Locate the cell with the specified text and output its [x, y] center coordinate. 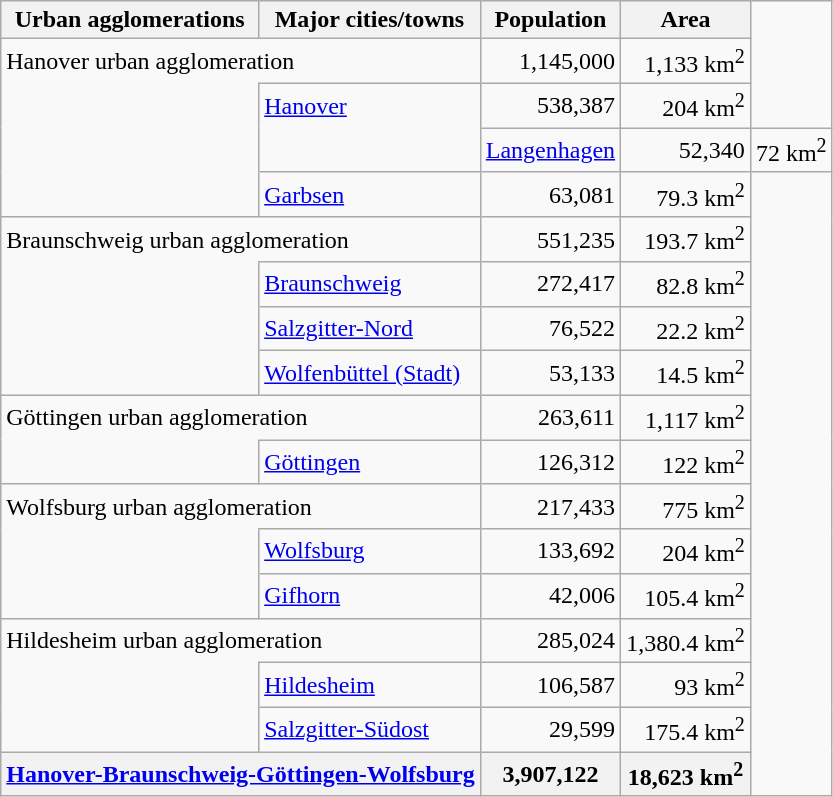
93 km2 [686, 686]
29,599 [550, 730]
Salzgitter-Südost [370, 730]
Area [686, 20]
Göttingen urban agglomeration [241, 418]
Hanover [370, 106]
263,611 [550, 418]
538,387 [550, 106]
217,433 [550, 506]
Langenhagen [550, 150]
1,145,000 [550, 62]
133,692 [550, 552]
551,235 [550, 240]
272,417 [550, 284]
Hanover-Braunschweig-Göttingen-Wolfsburg [241, 774]
Gifhorn [370, 596]
Hildesheim [370, 686]
106,587 [550, 686]
122 km2 [686, 462]
Urban agglomerations [130, 20]
79.3 km2 [686, 194]
42,006 [550, 596]
3,907,122 [550, 774]
Wolfsburg [370, 552]
Garbsen [370, 194]
18,623 km2 [686, 774]
72 km2 [791, 150]
775 km2 [686, 506]
52,340 [686, 150]
193.7 km2 [686, 240]
76,522 [550, 328]
Göttingen [370, 462]
Salzgitter-Nord [370, 328]
285,024 [550, 640]
1,117 km2 [686, 418]
Hanover urban agglomeration [241, 62]
Hildesheim urban agglomeration [241, 640]
Wolfsburg urban agglomeration [241, 506]
Braunschweig urban agglomeration [241, 240]
53,133 [550, 374]
14.5 km2 [686, 374]
1,380.4 km2 [686, 640]
Population [550, 20]
1,133 km2 [686, 62]
105.4 km2 [686, 596]
Major cities/towns [370, 20]
175.4 km2 [686, 730]
82.8 km2 [686, 284]
22.2 km2 [686, 328]
Wolfenbüttel (Stadt) [370, 374]
63,081 [550, 194]
Braunschweig [370, 284]
126,312 [550, 462]
